From the cell containing the given text, extract its center point as [X, Y] coordinate. 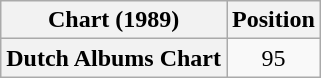
Chart (1989) [114, 20]
95 [274, 58]
Position [274, 20]
Dutch Albums Chart [114, 58]
